Return [x, y] of the center of cell containing provided text 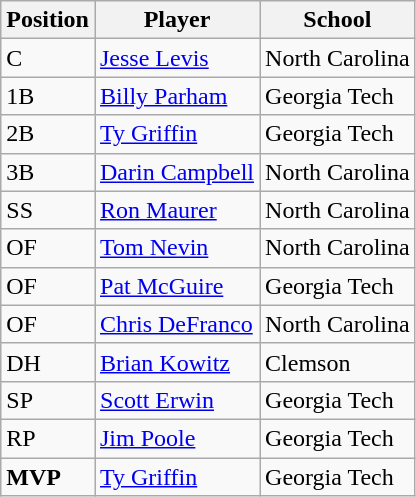
Jesse Levis [176, 58]
SP [48, 400]
Chris DeFranco [176, 324]
Clemson [338, 362]
Jim Poole [176, 438]
Player [176, 20]
School [338, 20]
2B [48, 134]
Tom Nevin [176, 248]
MVP [48, 477]
Position [48, 20]
Pat McGuire [176, 286]
SS [48, 210]
Ron Maurer [176, 210]
DH [48, 362]
Brian Kowitz [176, 362]
RP [48, 438]
Billy Parham [176, 96]
1B [48, 96]
C [48, 58]
3B [48, 172]
Scott Erwin [176, 400]
Darin Campbell [176, 172]
